Provide the (x, y) coordinate of the cell's center where the given text is located.  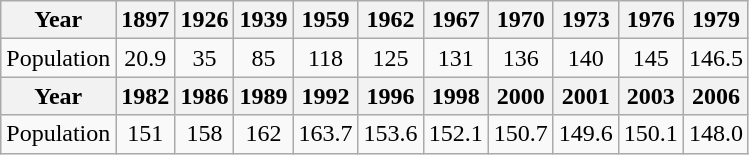
1996 (390, 96)
149.6 (586, 134)
152.1 (456, 134)
131 (456, 58)
1979 (716, 20)
1897 (146, 20)
1926 (204, 20)
1959 (326, 20)
125 (390, 58)
1998 (456, 96)
1973 (586, 20)
150.7 (520, 134)
2006 (716, 96)
2001 (586, 96)
1986 (204, 96)
1976 (650, 20)
162 (264, 134)
148.0 (716, 134)
35 (204, 58)
140 (586, 58)
1962 (390, 20)
136 (520, 58)
1982 (146, 96)
2000 (520, 96)
2003 (650, 96)
20.9 (146, 58)
163.7 (326, 134)
145 (650, 58)
85 (264, 58)
1967 (456, 20)
118 (326, 58)
151 (146, 134)
153.6 (390, 134)
1989 (264, 96)
158 (204, 134)
150.1 (650, 134)
1970 (520, 20)
146.5 (716, 58)
1992 (326, 96)
1939 (264, 20)
